Pinpoint the cell where the given text exists, returning its [x, y] midpoint coordinate. 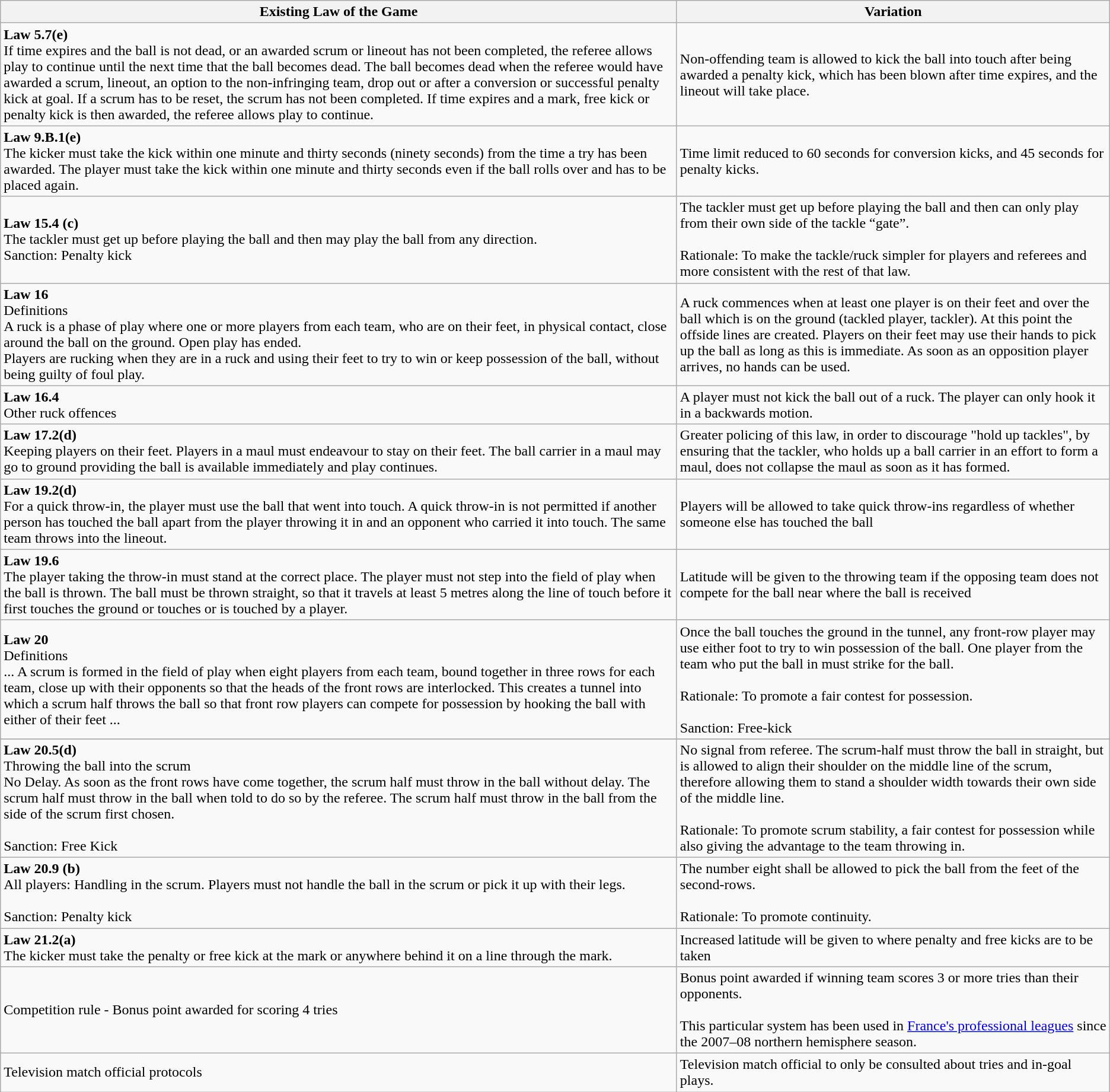
A player must not kick the ball out of a ruck. The player can only hook it in a backwards motion. [893, 405]
Latitude will be given to the throwing team if the opposing team does not compete for the ball near where the ball is received [893, 585]
Law 16.4 Other ruck offences [339, 405]
The number eight shall be allowed to pick the ball from the feet of the second-rows.Rationale: To promote continuity. [893, 892]
Time limit reduced to 60 seconds for conversion kicks, and 45 seconds for penalty kicks. [893, 161]
Law 15.4 (c)The tackler must get up before playing the ball and then may play the ball from any direction.Sanction: Penalty kick [339, 240]
Law 21.2(a)The kicker must take the penalty or free kick at the mark or anywhere behind it on a line through the mark. [339, 947]
Law 20.9 (b)All players: Handling in the scrum. Players must not handle the ball in the scrum or pick it up with their legs.Sanction: Penalty kick [339, 892]
Television match official to only be consulted about tries and in-goal plays. [893, 1072]
Variation [893, 12]
Competition rule - Bonus point awarded for scoring 4 tries [339, 1010]
Existing Law of the Game [339, 12]
Players will be allowed to take quick throw-ins regardless of whether someone else has touched the ball [893, 514]
Television match official protocols [339, 1072]
Increased latitude will be given to where penalty and free kicks are to be taken [893, 947]
